Detect which cell encompasses the target text, then output its (X, Y) center coordinate. 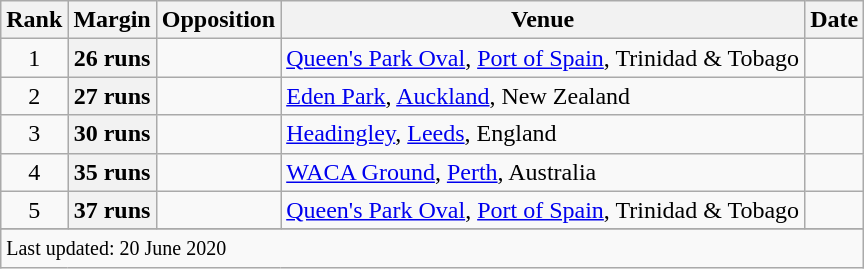
3 (34, 134)
WACA Ground, Perth, Australia (543, 172)
1 (34, 58)
37 runs (112, 210)
26 runs (112, 58)
Margin (112, 20)
Venue (543, 20)
Last updated: 20 June 2020 (432, 248)
5 (34, 210)
Date (834, 20)
Headingley, Leeds, England (543, 134)
27 runs (112, 96)
35 runs (112, 172)
30 runs (112, 134)
2 (34, 96)
Eden Park, Auckland, New Zealand (543, 96)
4 (34, 172)
Opposition (218, 20)
Rank (34, 20)
